From the cell containing the given text, extract its center point as [x, y] coordinate. 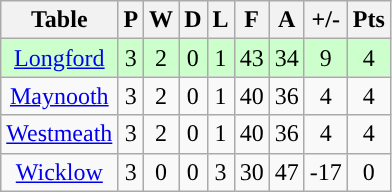
L [220, 20]
P [131, 20]
-17 [326, 172]
Maynooth [60, 96]
W [162, 20]
Pts [368, 20]
Table [60, 20]
43 [252, 58]
Westmeath [60, 134]
Longford [60, 58]
9 [326, 58]
F [252, 20]
+/- [326, 20]
30 [252, 172]
34 [286, 58]
A [286, 20]
47 [286, 172]
Wicklow [60, 172]
D [193, 20]
